From the cell containing the given text, extract its center point as (x, y) coordinate. 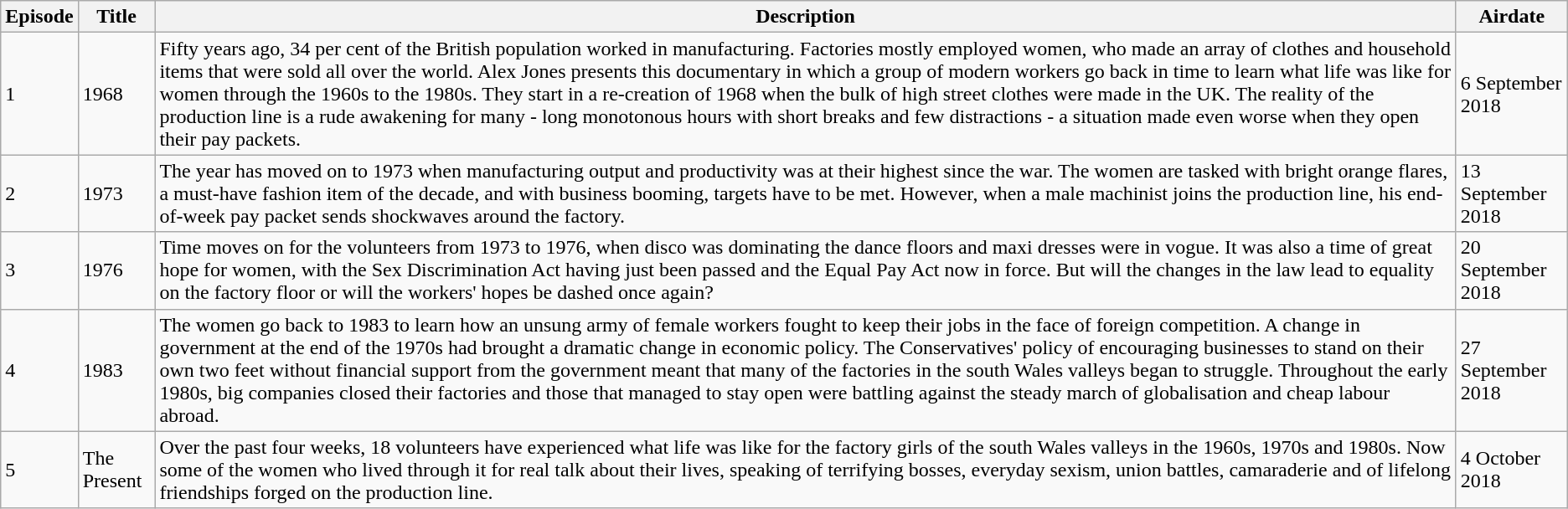
2 (39, 193)
1968 (116, 94)
1973 (116, 193)
4 (39, 370)
13 September 2018 (1511, 193)
6 September 2018 (1511, 94)
Airdate (1511, 17)
5 (39, 470)
1976 (116, 270)
Description (806, 17)
Episode (39, 17)
1983 (116, 370)
The Present (116, 470)
1 (39, 94)
27 September 2018 (1511, 370)
4 October 2018 (1511, 470)
Title (116, 17)
20 September 2018 (1511, 270)
3 (39, 270)
